Return (X, Y) of the center of cell containing provided text 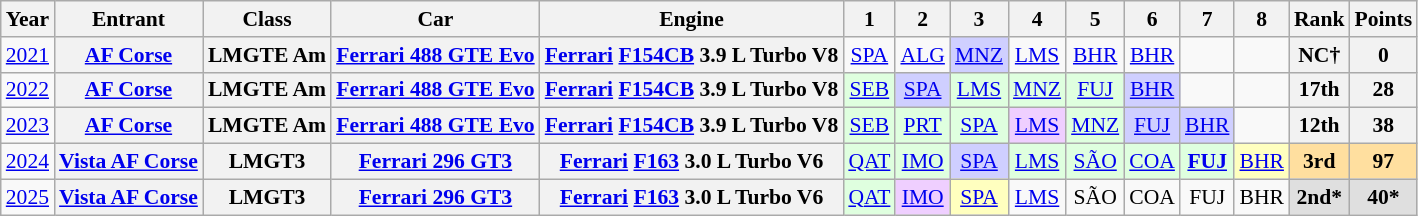
97 (1384, 162)
17th (1320, 90)
1 (869, 19)
Year (28, 19)
5 (1095, 19)
2023 (28, 126)
PRT (922, 126)
12th (1320, 126)
40* (1384, 197)
NC† (1320, 55)
2021 (28, 55)
6 (1152, 19)
2022 (28, 90)
0 (1384, 55)
7 (1208, 19)
Rank (1320, 19)
28 (1384, 90)
Entrant (128, 19)
Engine (692, 19)
ALG (922, 55)
8 (1262, 19)
Class (267, 19)
38 (1384, 126)
4 (1037, 19)
2024 (28, 162)
Points (1384, 19)
3rd (1320, 162)
2 (922, 19)
2025 (28, 197)
3 (979, 19)
2nd* (1320, 197)
Car (436, 19)
